Return the [x, y] coordinate for the center point of the cell that contains the specified text.  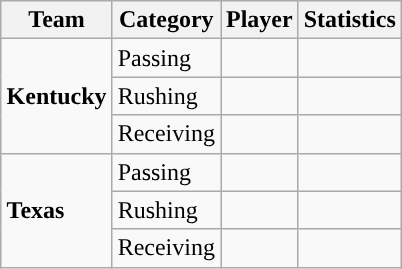
Player [259, 20]
Category [166, 20]
Statistics [350, 20]
Team [56, 20]
Texas [56, 210]
Kentucky [56, 96]
